Extract the (X, Y) coordinate from the center of the cell holding the provided text.  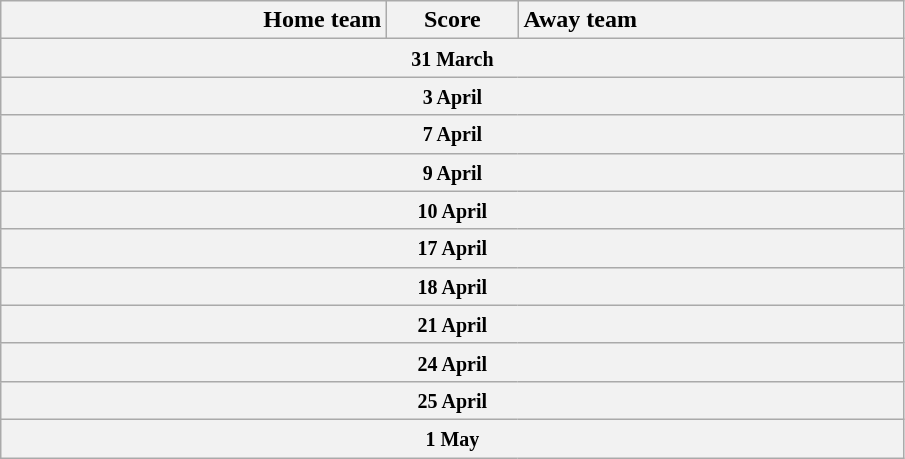
24 April (452, 362)
3 April (452, 96)
7 April (452, 134)
Away team (711, 20)
25 April (452, 400)
10 April (452, 210)
18 April (452, 286)
21 April (452, 324)
Home team (194, 20)
17 April (452, 248)
1 May (452, 438)
9 April (452, 172)
31 March (452, 58)
Score (452, 20)
